Search for the cell housing the specified text and yield its [X, Y] center coordinate. 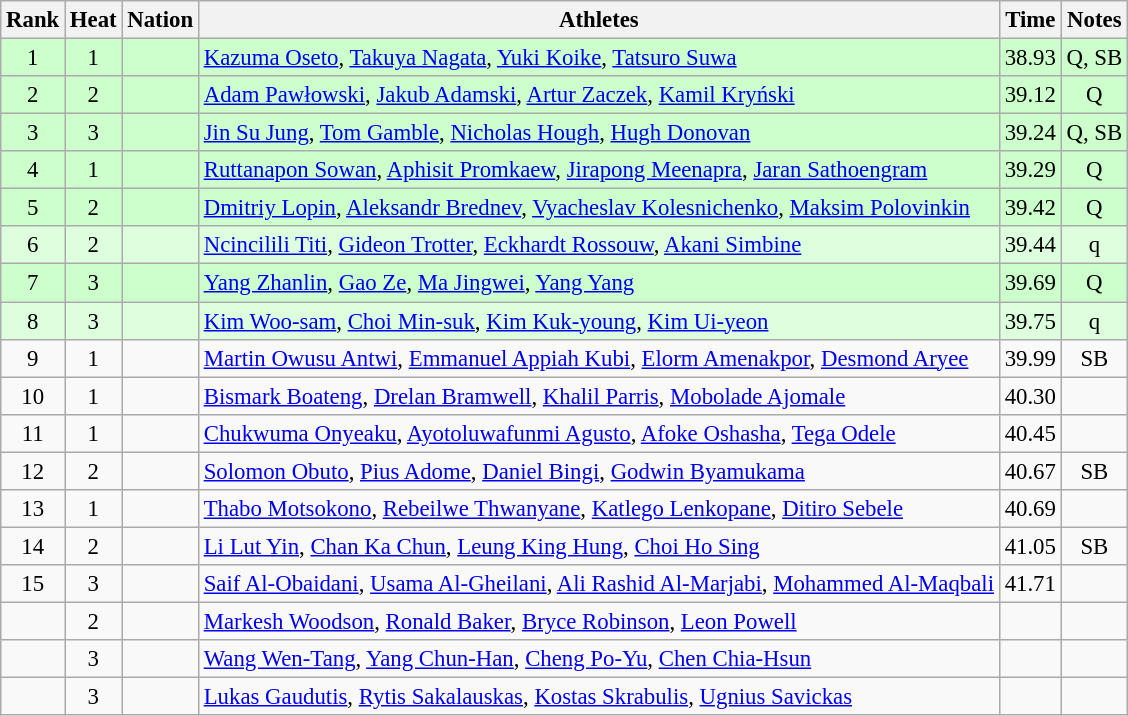
5 [33, 208]
4 [33, 170]
Rank [33, 20]
10 [33, 396]
Wang Wen-Tang, Yang Chun-Han, Cheng Po-Yu, Chen Chia-Hsun [598, 659]
40.45 [1030, 433]
Li Lut Yin, Chan Ka Chun, Leung King Hung, Choi Ho Sing [598, 546]
Martin Owusu Antwi, Emmanuel Appiah Kubi, Elorm Amenakpor, Desmond Aryee [598, 358]
Jin Su Jung, Tom Gamble, Nicholas Hough, Hugh Donovan [598, 133]
Athletes [598, 20]
Saif Al-Obaidani, Usama Al-Gheilani, Ali Rashid Al-Marjabi, Mohammed Al-Maqbali [598, 584]
Yang Zhanlin, Gao Ze, Ma Jingwei, Yang Yang [598, 283]
Thabo Motsokono, Rebeilwe Thwanyane, Katlego Lenkopane, Ditiro Sebele [598, 509]
39.44 [1030, 245]
40.67 [1030, 471]
Chukwuma Onyeaku, Ayotoluwafunmi Agusto, Afoke Oshasha, Tega Odele [598, 433]
6 [33, 245]
39.12 [1030, 95]
39.42 [1030, 208]
13 [33, 509]
39.69 [1030, 283]
40.30 [1030, 396]
40.69 [1030, 509]
Ruttanapon Sowan, Aphisit Promkaew, Jirapong Meenapra, Jaran Sathoengram [598, 170]
39.24 [1030, 133]
41.05 [1030, 546]
Kazuma Oseto, Takuya Nagata, Yuki Koike, Tatsuro Suwa [598, 58]
8 [33, 321]
7 [33, 283]
12 [33, 471]
Adam Pawłowski, Jakub Adamski, Artur Zaczek, Kamil Kryński [598, 95]
Dmitriy Lopin, Aleksandr Brednev, Vyacheslav Kolesnichenko, Maksim Polovinkin [598, 208]
Heat [94, 20]
Kim Woo-sam, Choi Min-suk, Kim Kuk-young, Kim Ui-yeon [598, 321]
41.71 [1030, 584]
15 [33, 584]
39.75 [1030, 321]
14 [33, 546]
Nation [160, 20]
Markesh Woodson, Ronald Baker, Bryce Robinson, Leon Powell [598, 621]
11 [33, 433]
38.93 [1030, 58]
Bismark Boateng, Drelan Bramwell, Khalil Parris, Mobolade Ajomale [598, 396]
Solomon Obuto, Pius Adome, Daniel Bingi, Godwin Byamukama [598, 471]
39.29 [1030, 170]
9 [33, 358]
Ncincilili Titi, Gideon Trotter, Eckhardt Rossouw, Akani Simbine [598, 245]
Notes [1094, 20]
Lukas Gaudutis, Rytis Sakalauskas, Kostas Skrabulis, Ugnius Savickas [598, 697]
Time [1030, 20]
39.99 [1030, 358]
